Return the (X, Y) coordinate for the center point of the cell that contains the specified text.  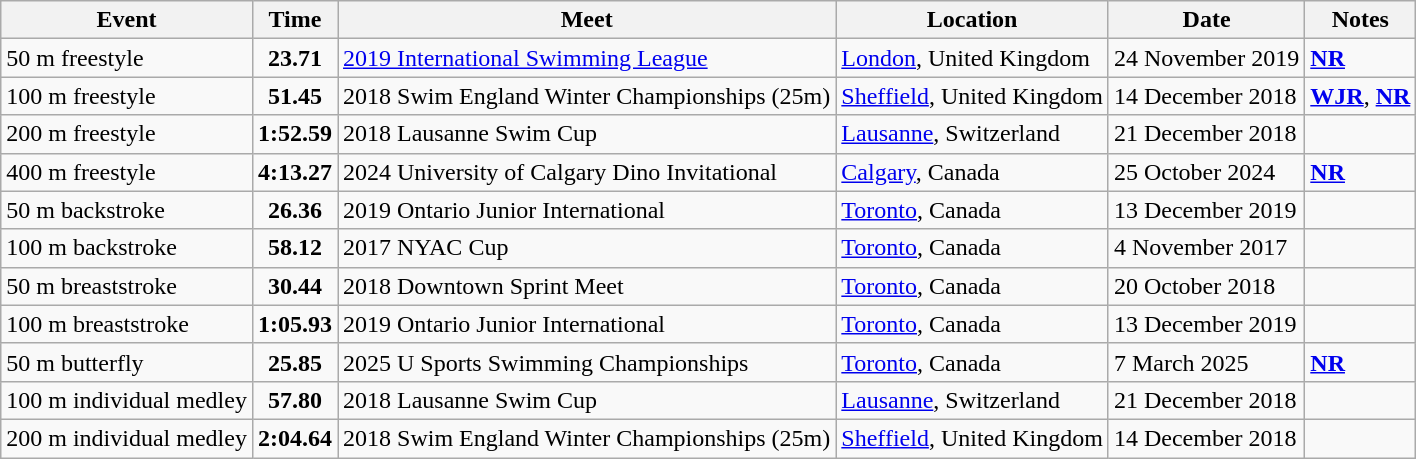
100 m individual medley (127, 400)
2017 NYAC Cup (587, 248)
50 m backstroke (127, 210)
2024 University of Calgary Dino Invitational (587, 172)
50 m breaststroke (127, 286)
100 m breaststroke (127, 324)
25.85 (294, 362)
58.12 (294, 248)
4 November 2017 (1206, 248)
20 October 2018 (1206, 286)
Location (972, 20)
Meet (587, 20)
400 m freestyle (127, 172)
200 m freestyle (127, 134)
57.80 (294, 400)
7 March 2025 (1206, 362)
23.71 (294, 58)
50 m freestyle (127, 58)
2:04.64 (294, 438)
25 October 2024 (1206, 172)
26.36 (294, 210)
4:13.27 (294, 172)
Notes (1360, 20)
WJR, NR (1360, 96)
2018 Downtown Sprint Meet (587, 286)
London, United Kingdom (972, 58)
Calgary, Canada (972, 172)
100 m backstroke (127, 248)
Event (127, 20)
2025 U Sports Swimming Championships (587, 362)
30.44 (294, 286)
1:05.93 (294, 324)
50 m butterfly (127, 362)
200 m individual medley (127, 438)
Time (294, 20)
1:52.59 (294, 134)
2019 International Swimming League (587, 58)
Date (1206, 20)
100 m freestyle (127, 96)
24 November 2019 (1206, 58)
51.45 (294, 96)
